Search for the cell housing the specified text and yield its [x, y] center coordinate. 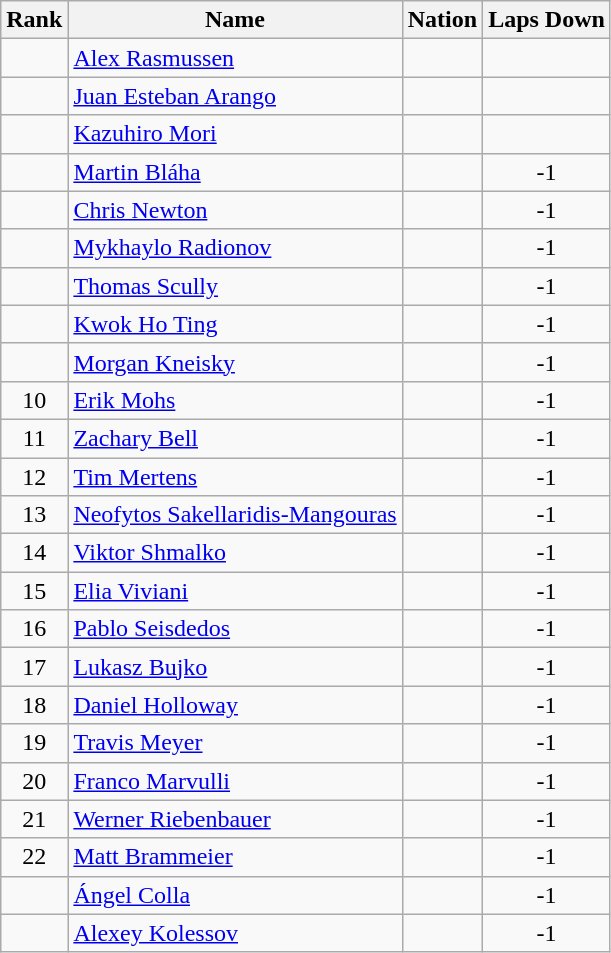
Name [235, 20]
Zachary Bell [235, 438]
Travis Meyer [235, 743]
16 [34, 629]
21 [34, 819]
Elia Viviani [235, 591]
Pablo Seisdedos [235, 629]
Daniel Holloway [235, 705]
12 [34, 477]
14 [34, 553]
Mykhaylo Radionov [235, 248]
Tim Mertens [235, 477]
Kwok Ho Ting [235, 324]
Alex Rasmussen [235, 58]
Thomas Scully [235, 286]
Franco Marvulli [235, 781]
17 [34, 667]
Neofytos Sakellaridis-Mangouras [235, 515]
13 [34, 515]
Rank [34, 20]
Laps Down [547, 20]
20 [34, 781]
Lukasz Bujko [235, 667]
Viktor Shmalko [235, 553]
Martin Bláha [235, 172]
Matt Brammeier [235, 857]
Juan Esteban Arango [235, 96]
15 [34, 591]
11 [34, 438]
18 [34, 705]
Chris Newton [235, 210]
19 [34, 743]
Nation [442, 20]
22 [34, 857]
Erik Mohs [235, 400]
Kazuhiro Mori [235, 134]
Ángel Colla [235, 895]
Werner Riebenbauer [235, 819]
Morgan Kneisky [235, 362]
Alexey Kolessov [235, 933]
10 [34, 400]
